Extract the [X, Y] coordinate from the center of the cell holding the provided text.  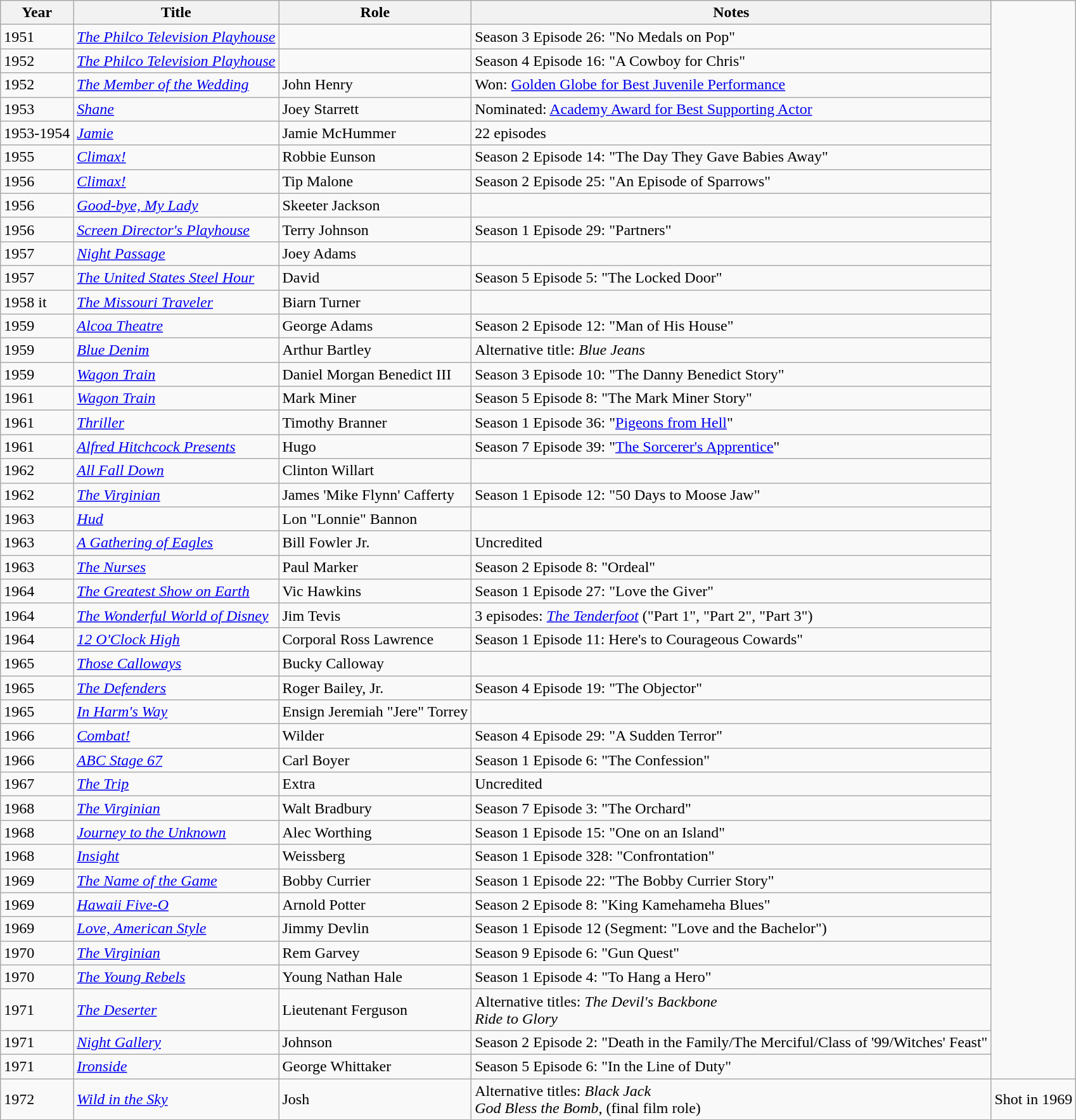
Season 3 Episode 10: "The Danny Benedict Story" [731, 374]
ABC Stage 67 [176, 760]
Skeeter Jackson [375, 205]
Vic Hawkins [375, 591]
Season 3 Episode 26: "No Medals on Pop" [731, 37]
Those Calloways [176, 663]
Notes [731, 13]
Season 1 Episode 328: "Confrontation" [731, 856]
Screen Director's Playhouse [176, 229]
Arnold Potter [375, 905]
Season 2 Episode 8: "Ordeal" [731, 567]
The Name of the Game [176, 881]
3 episodes: The Tenderfoot ("Part 1", "Part 2", "Part 3") [731, 615]
Love, American Style [176, 929]
Jamie [176, 133]
The Greatest Show on Earth [176, 591]
Season 9 Episode 6: "Gun Quest" [731, 953]
Season 2 Episode 8: "King Kamehameha Blues" [731, 905]
All Fall Down [176, 471]
Wild in the Sky [176, 1098]
Season 1 Episode 15: "One on an Island" [731, 832]
Good-bye, My Lady [176, 205]
Season 2 Episode 2: "Death in the Family/The Merciful/Class of '99/Witches' Feast" [731, 1042]
Season 5 Episode 6: "In the Line of Duty" [731, 1066]
The United States Steel Hour [176, 277]
Robbie Eunson [375, 157]
George Adams [375, 326]
Mark Miner [375, 398]
The Deserter [176, 1010]
Season 2 Episode 14: "The Day They Gave Babies Away" [731, 157]
Bobby Currier [375, 881]
Title [176, 13]
Season 1 Episode 4: "To Hang a Hero" [731, 977]
Corporal Ross Lawrence [375, 639]
Blue Denim [176, 350]
George Whittaker [375, 1066]
1972 [37, 1098]
Season 1 Episode 27: "Love the Giver" [731, 591]
In Harm's Way [176, 712]
Season 4 Episode 19: "The Objector" [731, 687]
Alternative title: Blue Jeans [731, 350]
Season 2 Episode 12: "Man of His House" [731, 326]
Alternative titles: The Devil's BackboneRide to Glory [731, 1010]
The Missouri Traveler [176, 302]
David [375, 277]
Season 4 Episode 29: "A Sudden Terror" [731, 736]
Josh [375, 1098]
Ironside [176, 1066]
1958 it [37, 302]
Arthur Bartley [375, 350]
Bill Fowler Jr. [375, 543]
Shane [176, 109]
Ensign Jeremiah "Jere" Torrey [375, 712]
Alcoa Theatre [176, 326]
Young Nathan Hale [375, 977]
John Henry [375, 85]
Season 5 Episode 5: "The Locked Door" [731, 277]
Alfred Hitchcock Presents [176, 447]
Paul Marker [375, 567]
Daniel Morgan Benedict III [375, 374]
Season 5 Episode 8: "The Mark Miner Story" [731, 398]
Alternative titles: Black JackGod Bless the Bomb, (final film role) [731, 1098]
Season 1 Episode 12: "50 Days to Moose Jaw" [731, 495]
Jamie McHummer [375, 133]
Weissberg [375, 856]
Nominated: Academy Award for Best Supporting Actor [731, 109]
A Gathering of Eagles [176, 543]
The Defenders [176, 687]
Hud [176, 519]
Hugo [375, 447]
12 O'Clock High [176, 639]
Alec Worthing [375, 832]
Season 1 Episode 12 (Segment: "Love and the Bachelor") [731, 929]
Timothy Branner [375, 423]
The Trip [176, 784]
Insight [176, 856]
The Wonderful World of Disney [176, 615]
James 'Mike Flynn' Cafferty [375, 495]
Season 2 Episode 25: "An Episode of Sparrows" [731, 181]
Lieutenant Ferguson [375, 1010]
1953-1954 [37, 133]
Jimmy Devlin [375, 929]
Thriller [176, 423]
Bucky Calloway [375, 663]
1953 [37, 109]
1967 [37, 784]
22 episodes [731, 133]
Night Passage [176, 253]
Tip Malone [375, 181]
1955 [37, 157]
Joey Adams [375, 253]
Season 1 Episode 36: "Pigeons from Hell" [731, 423]
Season 7 Episode 3: "The Orchard" [731, 808]
Season 1 Episode 29: "Partners" [731, 229]
Clinton Willart [375, 471]
Won: Golden Globe for Best Juvenile Performance [731, 85]
Jim Tevis [375, 615]
Season 1 Episode 11: Here's to Courageous Cowards" [731, 639]
Carl Boyer [375, 760]
Extra [375, 784]
Season 1 Episode 22: "The Bobby Currier Story" [731, 881]
Season 4 Episode 16: "A Cowboy for Chris" [731, 61]
Biarn Turner [375, 302]
Terry Johnson [375, 229]
Roger Bailey, Jr. [375, 687]
Night Gallery [176, 1042]
The Nurses [176, 567]
The Member of the Wedding [176, 85]
The Young Rebels [176, 977]
Shot in 1969 [1034, 1098]
Wilder [375, 736]
Combat! [176, 736]
Rem Garvey [375, 953]
Joey Starrett [375, 109]
Season 7 Episode 39: "The Sorcerer's Apprentice" [731, 447]
1951 [37, 37]
Hawaii Five-O [176, 905]
Lon "Lonnie" Bannon [375, 519]
Year [37, 13]
Journey to the Unknown [176, 832]
Role [375, 13]
Season 1 Episode 6: "The Confession" [731, 760]
Walt Bradbury [375, 808]
Johnson [375, 1042]
